Find where the given text appears and provide that cell's center as [X, Y] coordinate. 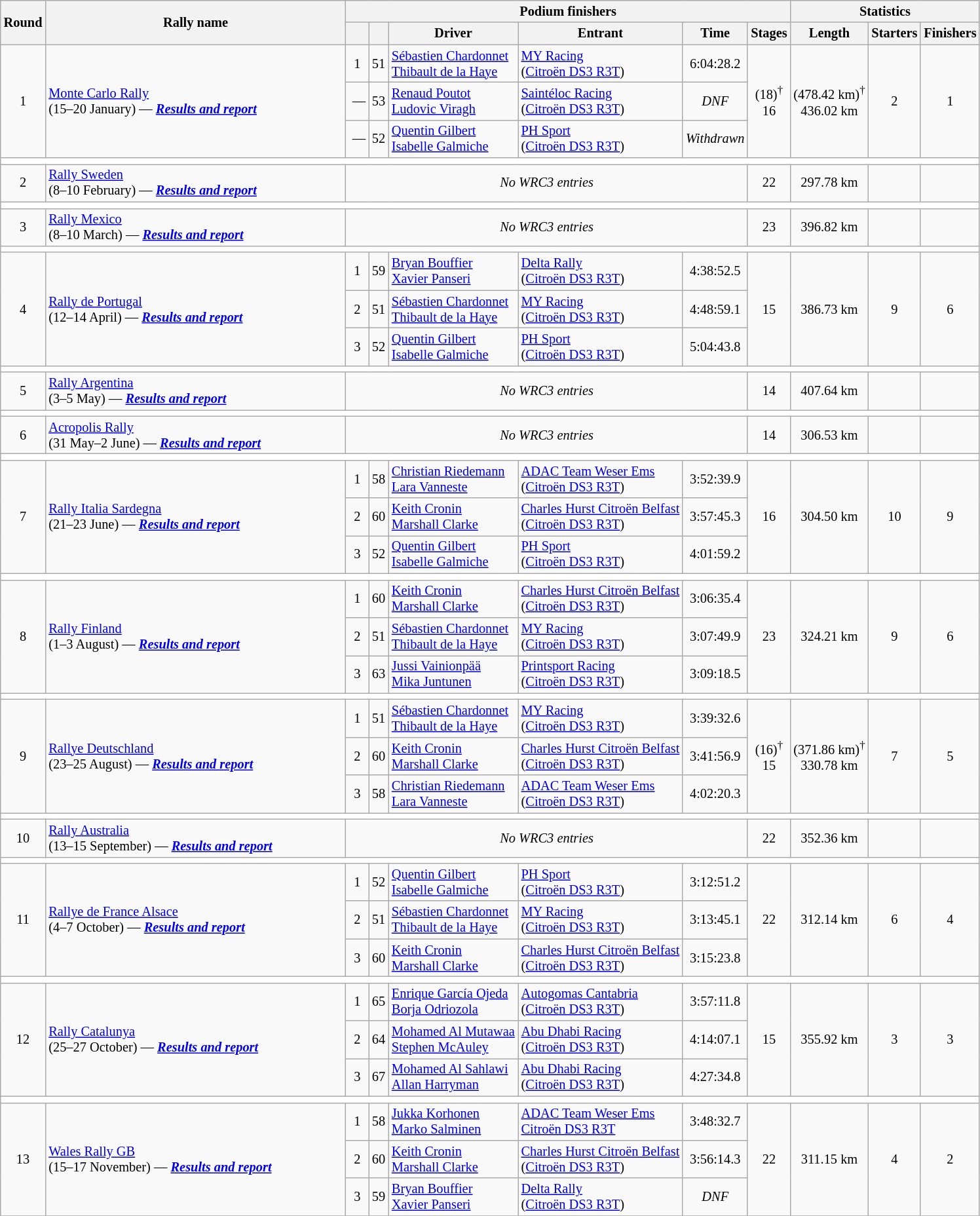
297.78 km [829, 183]
8 [24, 637]
4:38:52.5 [715, 271]
4:14:07.1 [715, 1040]
(16)†15 [769, 756]
Acropolis Rally(31 May–2 June) — Results and report [195, 435]
312.14 km [829, 920]
Starters [894, 33]
Jussi Vainionpää Mika Juntunen [453, 674]
4:02:20.3 [715, 794]
304.50 km [829, 516]
16 [769, 516]
67 [379, 1077]
3:41:56.9 [715, 756]
3:06:35.4 [715, 599]
Stages [769, 33]
Renaud Poutot Ludovic Viragh [453, 101]
311.15 km [829, 1160]
Mohamed Al Mutawaa Stephen McAuley [453, 1040]
3:56:14.3 [715, 1159]
Autogomas Cantabria (Citroën DS3 R3T) [600, 1002]
386.73 km [829, 309]
324.21 km [829, 637]
Statistics [884, 11]
Rally name [195, 22]
Rally Sweden(8–10 February) — Results and report [195, 183]
Rallye Deutschland(23–25 August) — Results and report [195, 756]
65 [379, 1002]
3:57:11.8 [715, 1002]
(371.86 km)†330.78 km [829, 756]
4:48:59.1 [715, 309]
Rally Australia(13–15 September) — Results and report [195, 838]
12 [24, 1039]
64 [379, 1040]
3:57:45.3 [715, 517]
407.64 km [829, 391]
4:01:59.2 [715, 554]
Length [829, 33]
6:04:28.2 [715, 64]
13 [24, 1160]
3:39:32.6 [715, 718]
Withdrawn [715, 139]
Driver [453, 33]
Finishers [950, 33]
Printsport Racing (Citroën DS3 R3T) [600, 674]
ADAC Team Weser Ems Citroën DS3 R3T [600, 1122]
Entrant [600, 33]
4:27:34.8 [715, 1077]
3:15:23.8 [715, 958]
306.53 km [829, 435]
Jukka Korhonen Marko Salminen [453, 1122]
63 [379, 674]
352.36 km [829, 838]
Enrique García Ojeda Borja Odriozola [453, 1002]
Rally Mexico(8–10 March) — Results and report [195, 227]
Rally Italia Sardegna(21–23 June) — Results and report [195, 516]
3:52:39.9 [715, 479]
3:07:49.9 [715, 636]
Wales Rally GB(15–17 November) — Results and report [195, 1160]
Monte Carlo Rally(15–20 January) — Results and report [195, 101]
Rally Argentina(3–5 May) — Results and report [195, 391]
11 [24, 920]
Time [715, 33]
5:04:43.8 [715, 347]
3:13:45.1 [715, 920]
Rally de Portugal(12–14 April) — Results and report [195, 309]
3:48:32.7 [715, 1122]
396.82 km [829, 227]
(478.42 km)†436.02 km [829, 101]
Mohamed Al Sahlawi Allan Harryman [453, 1077]
(18)†16 [769, 101]
Rally Catalunya(25–27 October) — Results and report [195, 1039]
53 [379, 101]
Rallye de France Alsace(4–7 October) — Results and report [195, 920]
Saintéloc Racing (Citroën DS3 R3T) [600, 101]
3:12:51.2 [715, 882]
3:09:18.5 [715, 674]
Podium finishers [569, 11]
Rally Finland(1–3 August) — Results and report [195, 637]
355.92 km [829, 1039]
Round [24, 22]
